Return the [x, y] coordinate for the center point of the cell that contains the specified text.  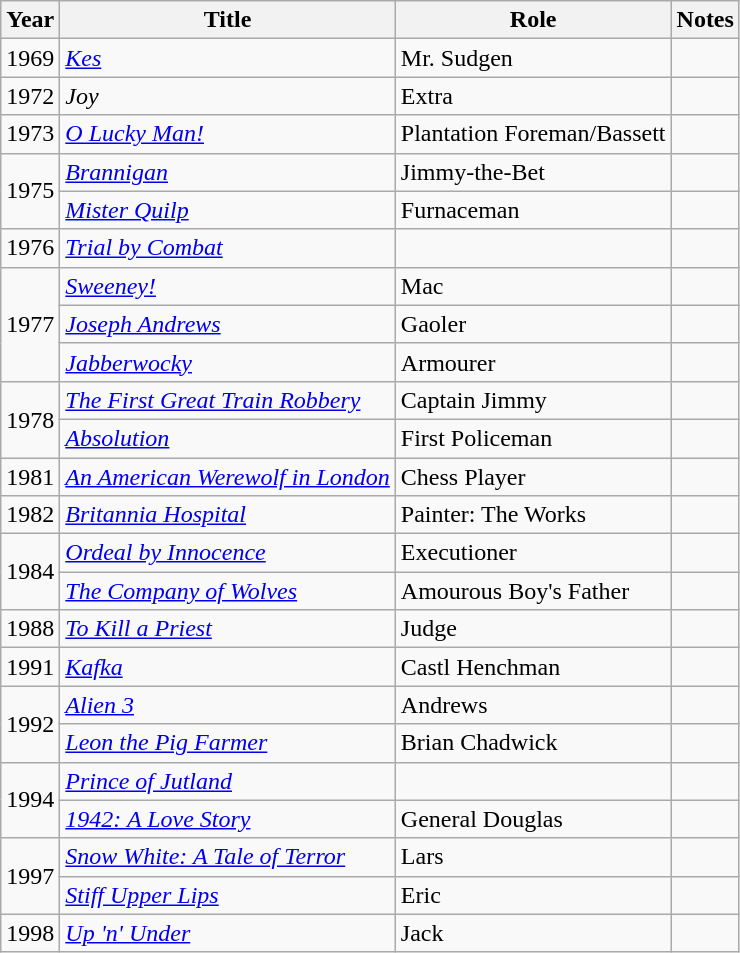
1982 [30, 515]
Prince of Jutland [228, 781]
1992 [30, 724]
1978 [30, 419]
1998 [30, 933]
To Kill a Priest [228, 629]
Brian Chadwick [533, 743]
Leon the Pig Farmer [228, 743]
General Douglas [533, 819]
Castl Henchman [533, 667]
Title [228, 20]
Joseph Andrews [228, 324]
Notes [705, 20]
1976 [30, 248]
Kafka [228, 667]
Plantation Foreman/Bassett [533, 134]
Snow White: A Tale of Terror [228, 857]
Gaoler [533, 324]
1981 [30, 477]
O Lucky Man! [228, 134]
Kes [228, 58]
Lars [533, 857]
1991 [30, 667]
An American Werewolf in London [228, 477]
Amourous Boy's Father [533, 591]
Year [30, 20]
Trial by Combat [228, 248]
1973 [30, 134]
Role [533, 20]
Captain Jimmy [533, 400]
Chess Player [533, 477]
Joy [228, 96]
1972 [30, 96]
Jimmy-the-Bet [533, 172]
Mac [533, 286]
1977 [30, 324]
Absolution [228, 438]
The First Great Train Robbery [228, 400]
Jack [533, 933]
Britannia Hospital [228, 515]
Executioner [533, 553]
The Company of Wolves [228, 591]
1988 [30, 629]
1984 [30, 572]
Furnaceman [533, 210]
Extra [533, 96]
Jabberwocky [228, 362]
1994 [30, 800]
Mr. Sudgen [533, 58]
Painter: The Works [533, 515]
Up 'n' Under [228, 933]
1969 [30, 58]
Stiff Upper Lips [228, 895]
Eric [533, 895]
Ordeal by Innocence [228, 553]
1997 [30, 876]
1975 [30, 191]
Brannigan [228, 172]
Andrews [533, 705]
Alien 3 [228, 705]
Judge [533, 629]
Armourer [533, 362]
Mister Quilp [228, 210]
1942: A Love Story [228, 819]
Sweeney! [228, 286]
First Policeman [533, 438]
